Pinpoint the cell where the given text exists, returning its (X, Y) midpoint coordinate. 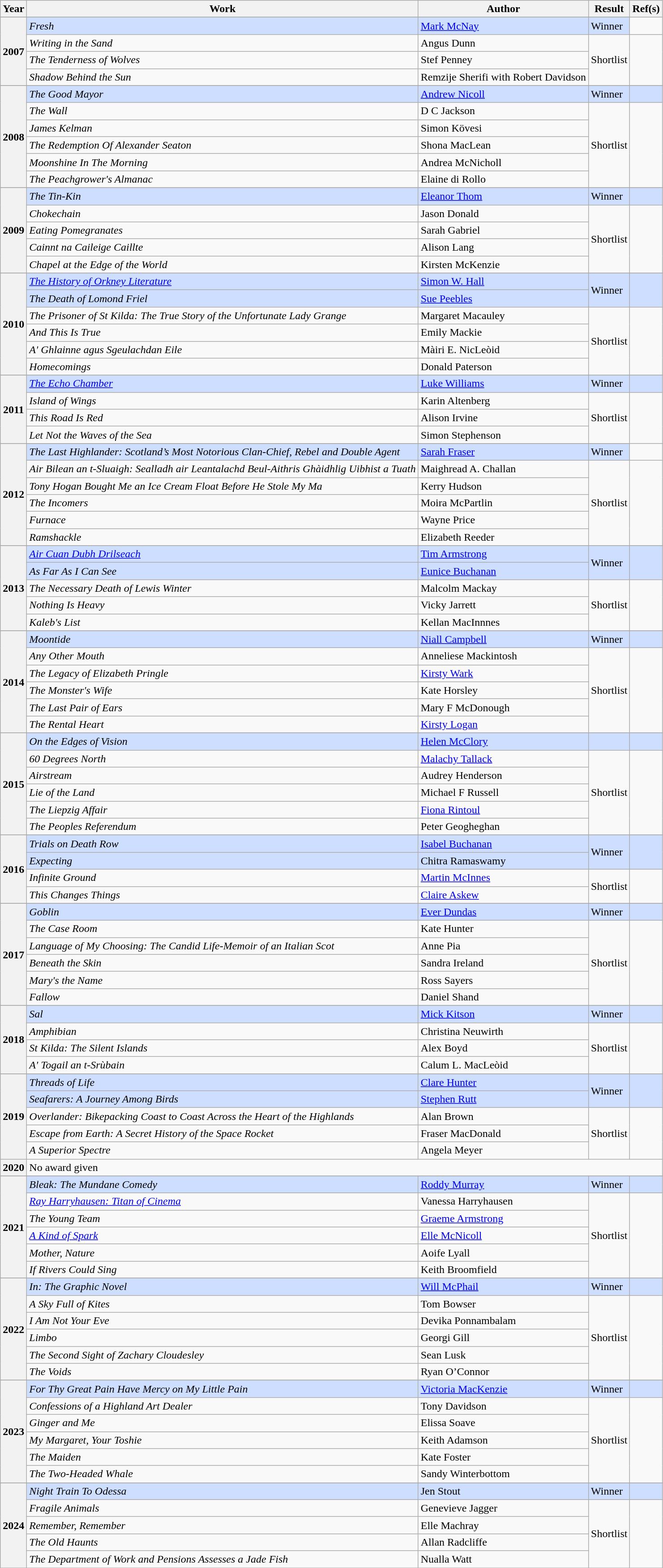
Any Other Mouth (222, 656)
And This Is True (222, 333)
I Am Not Your Eve (222, 1321)
The Legacy of Elizabeth Pringle (222, 673)
Sarah Fraser (503, 452)
Air Bilean an t-Sluaigh: Sealladh air Leantalachd Beul-Aithris Ghàidhlig Uibhist a Tuath (222, 469)
2020 (13, 1167)
Jen Stout (503, 1491)
Maighread A. Challan (503, 469)
Kirsten McKenzie (503, 265)
2024 (13, 1525)
Alex Boyd (503, 1048)
Clare Hunter (503, 1082)
Eating Pomegranates (222, 231)
Keith Broomfield (503, 1269)
Amphibian (222, 1031)
Ross Sayers (503, 980)
Remzije Sherifi with Robert Davidson (503, 77)
A Superior Spectre (222, 1150)
Trials on Death Row (222, 844)
Karin Altenberg (503, 401)
No award given (345, 1167)
Language of My Choosing: The Candid Life-Memoir of an Italian Scot (222, 946)
Andrea McNicholl (503, 162)
The Maiden (222, 1457)
2011 (13, 409)
The Department of Work and Pensions Assesses a Jade Fish (222, 1559)
Year (13, 9)
The Voids (222, 1372)
Author (503, 9)
Chokechain (222, 214)
Moira McPartlin (503, 503)
The Case Room (222, 929)
This Road Is Red (222, 418)
Escape from Earth: A Secret History of the Space Rocket (222, 1133)
Ever Dundas (503, 912)
The Liepzig Affair (222, 810)
The Old Haunts (222, 1542)
In: The Graphic Novel (222, 1286)
As Far As I Can See (222, 571)
Seafarers: A Journey Among Birds (222, 1099)
Daniel Shand (503, 997)
Isabel Buchanan (503, 844)
The Young Team (222, 1218)
Elle Machray (503, 1525)
Niall Campbell (503, 639)
Shona MacLean (503, 145)
Moontide (222, 639)
The Tin-Kin (222, 196)
The Rental Heart (222, 724)
The Incomers (222, 503)
Limbo (222, 1338)
Mick Kitson (503, 1014)
Ray Harryhausen: Titan of Cinema (222, 1201)
Furnace (222, 520)
Chitra Ramaswamy (503, 861)
Island of Wings (222, 401)
A Sky Full of Kites (222, 1304)
Stephen Rutt (503, 1099)
2007 (13, 51)
Eunice Buchanan (503, 571)
Genevieve Jagger (503, 1508)
The Necessary Death of Lewis Winter (222, 588)
Eleanor Thom (503, 196)
Fiona Rintoul (503, 810)
Sal (222, 1014)
Simon Stephenson (503, 435)
Calum L. MacLeòid (503, 1065)
The Last Pair of Ears (222, 707)
Audrey Henderson (503, 776)
Sandy Winterbottom (503, 1474)
Victoria MacKenzie (503, 1389)
2009 (13, 230)
2018 (13, 1039)
Fresh (222, 26)
Ref(s) (646, 9)
A' Togail an t-Srùbain (222, 1065)
Shadow Behind the Sun (222, 77)
Simon Kövesi (503, 128)
Martin McInnes (503, 878)
Fallow (222, 997)
Result (609, 9)
This Changes Things (222, 895)
Kerry Hudson (503, 486)
Graeme Armstrong (503, 1218)
For Thy Great Pain Have Mercy on My Little Pain (222, 1389)
Goblin (222, 912)
Chapel at the Edge of the World (222, 265)
Emily Mackie (503, 333)
A Kind of Spark (222, 1235)
2021 (13, 1227)
Moonshine In The Morning (222, 162)
The History of Orkney Literature (222, 282)
Mark McNay (503, 26)
Anne Pia (503, 946)
The Wall (222, 111)
The Two-Headed Whale (222, 1474)
St Kilda: The Silent Islands (222, 1048)
2013 (13, 588)
Threads of Life (222, 1082)
James Kelman (222, 128)
Air Cuan Dubh Drilseach (222, 554)
The Good Mayor (222, 94)
Peter Geogheghan (503, 827)
2012 (13, 494)
Confessions of a Highland Art Dealer (222, 1406)
On the Edges of Vision (222, 741)
Cainnt na Caileige Caillte (222, 248)
The Tenderness of Wolves (222, 60)
Kellan MacInnnes (503, 622)
Georgi Gill (503, 1338)
Night Train To Odessa (222, 1491)
Malachy Tallack (503, 759)
Sean Lusk (503, 1355)
Luke Williams (503, 384)
Helen McClory (503, 741)
2015 (13, 784)
The Last Highlander: Scotland’s Most Notorious Clan-Chief, Rebel and Double Agent (222, 452)
Infinite Ground (222, 878)
Aoife Lyall (503, 1252)
Expecting (222, 861)
Work (222, 9)
Simon W. Hall (503, 282)
The Monster's Wife (222, 690)
Mother, Nature (222, 1252)
Mary F McDonough (503, 707)
Alison Irvine (503, 418)
Claire Askew (503, 895)
The Peachgrower's Almanac (222, 179)
Wayne Price (503, 520)
Vicky Jarrett (503, 605)
Jason Donald (503, 214)
Màiri E. NicLeòid (503, 350)
The Prisoner of St Kilda: The True Story of the Unfortunate Lady Grange (222, 316)
Tony Davidson (503, 1406)
Mary's the Name (222, 980)
Will McPhail (503, 1286)
Elizabeth Reeder (503, 537)
Allan Radcliffe (503, 1542)
2014 (13, 682)
Writing in the Sand (222, 43)
2017 (13, 954)
Sarah Gabriel (503, 231)
Fraser MacDonald (503, 1133)
Kaleb's List (222, 622)
Sandra Ireland (503, 963)
Ryan O’Connor (503, 1372)
Keith Adamson (503, 1440)
Kate Hunter (503, 929)
A' Ghlainne agus Sgeulachdan Eile (222, 350)
Donald Paterson (503, 367)
Tom Bowser (503, 1304)
D C Jackson (503, 111)
Kate Foster (503, 1457)
Devika Ponnambalam (503, 1321)
Ramshackle (222, 537)
Angela Meyer (503, 1150)
The Second Sight of Zachary Cloudesley (222, 1355)
2010 (13, 324)
2008 (13, 137)
Tony Hogan Bought Me an Ice Cream Float Before He Stole My Ma (222, 486)
Overlander: Bikepacking Coast to Coast Across the Heart of the Highlands (222, 1116)
My Margaret, Your Toshie (222, 1440)
Alison Lang (503, 248)
If Rivers Could Sing (222, 1269)
Remember, Remember (222, 1525)
Ginger and Me (222, 1423)
Angus Dunn (503, 43)
Kate Horsley (503, 690)
Let Not the Waves of the Sea (222, 435)
The Death of Lomond Friel (222, 299)
Kirsty Wark (503, 673)
2016 (13, 869)
Margaret Macauley (503, 316)
Sue Peebles (503, 299)
Kirsty Logan (503, 724)
Andrew Nicoll (503, 94)
Elle McNicoll (503, 1235)
Beneath the Skin (222, 963)
2022 (13, 1329)
Nualla Watt (503, 1559)
Roddy Murray (503, 1184)
The Echo Chamber (222, 384)
Michael F Russell (503, 793)
60 Degrees North (222, 759)
Christina Neuwirth (503, 1031)
Alan Brown (503, 1116)
Elissa Soave (503, 1423)
2023 (13, 1431)
2019 (13, 1116)
Nothing Is Heavy (222, 605)
Bleak: The Mundane Comedy (222, 1184)
Airstream (222, 776)
Anneliese Mackintosh (503, 656)
The Peoples Referendum (222, 827)
Fragile Animals (222, 1508)
The Redemption Of Alexander Seaton (222, 145)
Stef Penney (503, 60)
Homecomings (222, 367)
Tim Armstrong (503, 554)
Malcolm Mackay (503, 588)
Lie of the Land (222, 793)
Vanessa Harryhausen (503, 1201)
Elaine di Rollo (503, 179)
